Detect which cell encompasses the target text, then output its (x, y) center coordinate. 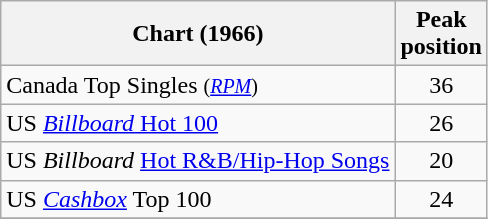
Chart (1966) (198, 34)
US Billboard Hot 100 (198, 123)
US Billboard Hot R&B/Hip-Hop Songs (198, 161)
24 (441, 199)
Peakposition (441, 34)
36 (441, 85)
Canada Top Singles (RPM) (198, 85)
20 (441, 161)
US Cashbox Top 100 (198, 199)
26 (441, 123)
